Pinpoint the cell where the given text exists, returning its (x, y) midpoint coordinate. 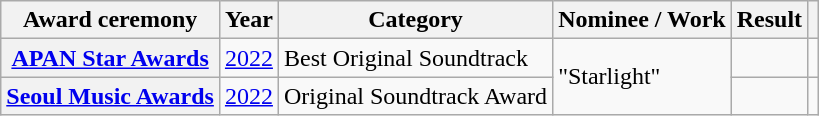
Original Soundtrack Award (415, 96)
Best Original Soundtrack (415, 58)
Award ceremony (110, 20)
Result (769, 20)
Year (248, 20)
Nominee / Work (642, 20)
Category (415, 20)
APAN Star Awards (110, 58)
Seoul Music Awards (110, 96)
"Starlight" (642, 77)
